Provide the [x, y] coordinate of the cell's center where the given text is located.  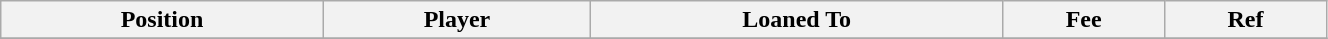
Ref [1246, 20]
Fee [1084, 20]
Position [162, 20]
Player [456, 20]
Loaned To [797, 20]
